Detect which cell encompasses the target text, then output its [x, y] center coordinate. 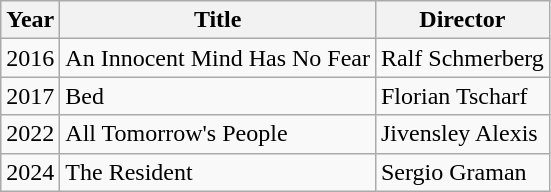
Sergio Graman [462, 172]
Director [462, 20]
Ralf Schmerberg [462, 58]
Title [218, 20]
2022 [30, 134]
Florian Tscharf [462, 96]
All Tomorrow's People [218, 134]
2016 [30, 58]
Bed [218, 96]
Jivensley Alexis [462, 134]
An Innocent Mind Has No Fear [218, 58]
The Resident [218, 172]
2024 [30, 172]
2017 [30, 96]
Year [30, 20]
